Search for the cell housing the specified text and yield its [X, Y] center coordinate. 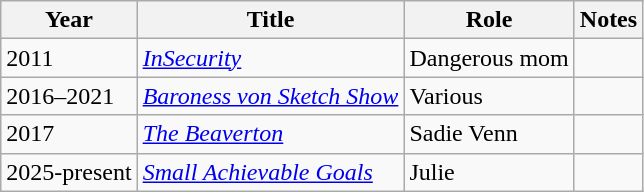
Various [489, 96]
Small Achievable Goals [270, 172]
2016–2021 [69, 96]
Baroness von Sketch Show [270, 96]
Notes [608, 20]
2025-present [69, 172]
Role [489, 20]
Title [270, 20]
2011 [69, 58]
Julie [489, 172]
Year [69, 20]
InSecurity [270, 58]
2017 [69, 134]
The Beaverton [270, 134]
Sadie Venn [489, 134]
Dangerous mom [489, 58]
